Locate the cell with the specified text and output its [X, Y] center coordinate. 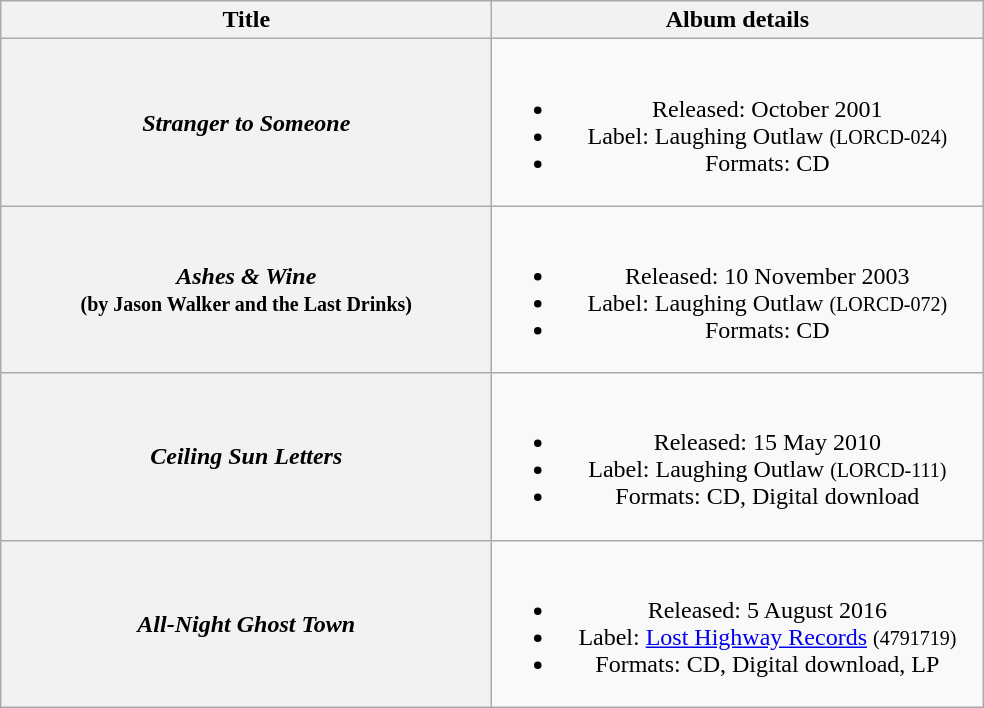
Title [246, 20]
Album details [738, 20]
All-Night Ghost Town [246, 624]
Released: 15 May 2010Label: Laughing Outlaw (LORCD-111)Formats: CD, Digital download [738, 456]
Released: 10 November 2003Label: Laughing Outlaw (LORCD-072)Formats: CD [738, 290]
Released: October 2001Label: Laughing Outlaw (LORCD-024)Formats: CD [738, 122]
Stranger to Someone [246, 122]
Ceiling Sun Letters [246, 456]
Released: 5 August 2016Label: Lost Highway Records (4791719)Formats: CD, Digital download, LP [738, 624]
Ashes & Wine (by Jason Walker and the Last Drinks) [246, 290]
